Scan for the cell matching the given text and deliver its [X, Y] coordinate at center. 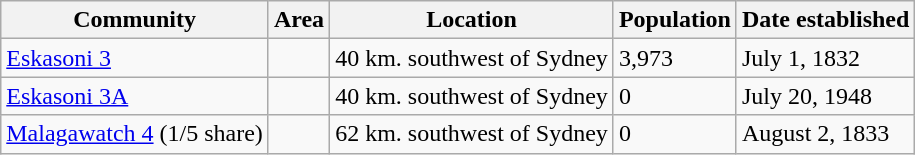
62 km. southwest of Sydney [472, 134]
Location [472, 20]
Community [135, 20]
Eskasoni 3A [135, 96]
3,973 [674, 58]
Population [674, 20]
July 1, 1832 [825, 58]
July 20, 1948 [825, 96]
Malagawatch 4 (1/5 share) [135, 134]
Eskasoni 3 [135, 58]
August 2, 1833 [825, 134]
Area [298, 20]
Date established [825, 20]
